Capture the cell that displays the provided text and extract its [X, Y] central coordinate. 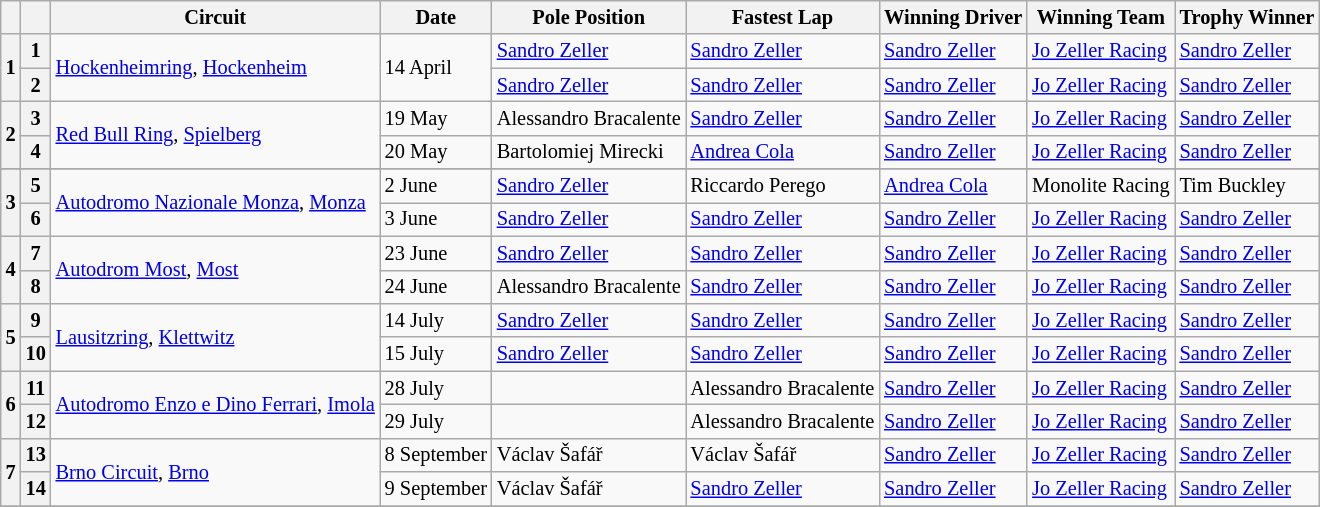
Monolite Racing [1100, 186]
20 May [436, 152]
Bartolomiej Mirecki [589, 152]
Fastest Lap [783, 17]
9 September [436, 489]
15 July [436, 354]
2 June [436, 186]
10 [36, 354]
Winning Driver [953, 17]
11 [36, 388]
28 July [436, 388]
13 [36, 455]
Hockenheimring, Hockenheim [216, 68]
8 [36, 287]
Circuit [216, 17]
12 [36, 421]
14 April [436, 68]
Red Bull Ring, Spielberg [216, 134]
3 June [436, 219]
14 [36, 489]
29 July [436, 421]
Autodrom Most, Most [216, 270]
Brno Circuit, Brno [216, 472]
9 [36, 320]
Tim Buckley [1248, 186]
Winning Team [1100, 17]
Lausitzring, Klettwitz [216, 336]
24 June [436, 287]
14 July [436, 320]
Autodromo Enzo e Dino Ferrari, Imola [216, 404]
Autodromo Nazionale Monza, Monza [216, 202]
Riccardo Perego [783, 186]
Trophy Winner [1248, 17]
19 May [436, 118]
Pole Position [589, 17]
8 September [436, 455]
Date [436, 17]
23 June [436, 253]
